Return the [x, y] coordinate for the center point of the cell that contains the specified text.  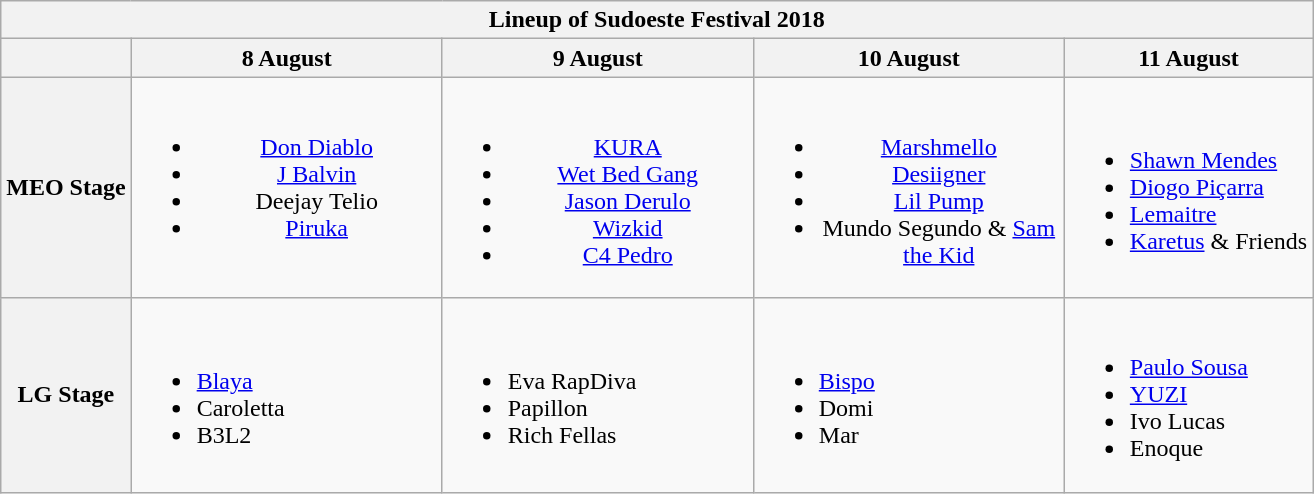
Paulo SousaYUZIIvo LucasEnoque [1188, 395]
Don DiabloJ BalvinDeejay TelioPiruka [286, 188]
Shawn MendesDiogo PiçarraLemaitreKaretus & Friends [1188, 188]
MEO Stage [66, 188]
9 August [598, 58]
KURAWet Bed GangJason DeruloWizkidC4 Pedro [598, 188]
LG Stage [66, 395]
10 August [908, 58]
8 August [286, 58]
BispoDomiMar [908, 395]
MarshmelloDesiignerLil PumpMundo Segundo & Sam the Kid [908, 188]
Lineup of Sudoeste Festival 2018 [657, 20]
11 August [1188, 58]
BlayaCarolettaB3L2 [286, 395]
Eva RapDivaPapillonRich Fellas [598, 395]
